From the cell containing the given text, extract its center point as (X, Y) coordinate. 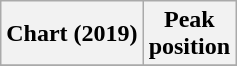
Peakposition (189, 34)
Chart (2019) (72, 34)
